Output the (x, y) coordinate of the center of the cell containing the given text.  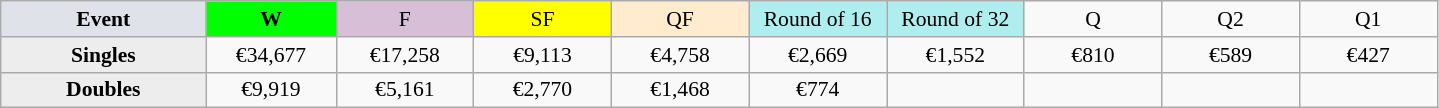
F (405, 19)
€34,677 (271, 55)
€1,468 (680, 90)
QF (680, 19)
€774 (818, 90)
€17,258 (405, 55)
SF (543, 19)
€589 (1231, 55)
€427 (1368, 55)
Round of 16 (818, 19)
Doubles (104, 90)
€4,758 (680, 55)
€2,669 (818, 55)
Round of 32 (955, 19)
Q2 (1231, 19)
€9,113 (543, 55)
Q (1093, 19)
Event (104, 19)
€2,770 (543, 90)
€9,919 (271, 90)
€1,552 (955, 55)
€810 (1093, 55)
€5,161 (405, 90)
W (271, 19)
Q1 (1368, 19)
Singles (104, 55)
